Return the [x, y] coordinate for the center point of the cell that contains the specified text.  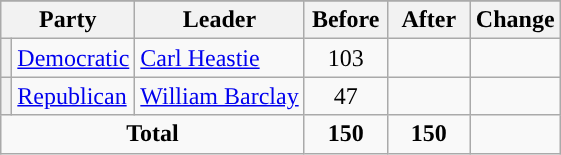
After [428, 20]
Carl Heastie [220, 58]
William Barclay [220, 96]
Change [515, 20]
Before [346, 20]
Total [152, 134]
Democratic [74, 58]
103 [346, 58]
Republican [74, 96]
47 [346, 96]
Party [68, 20]
Leader [220, 20]
